Capture the cell that displays the provided text and extract its (x, y) central coordinate. 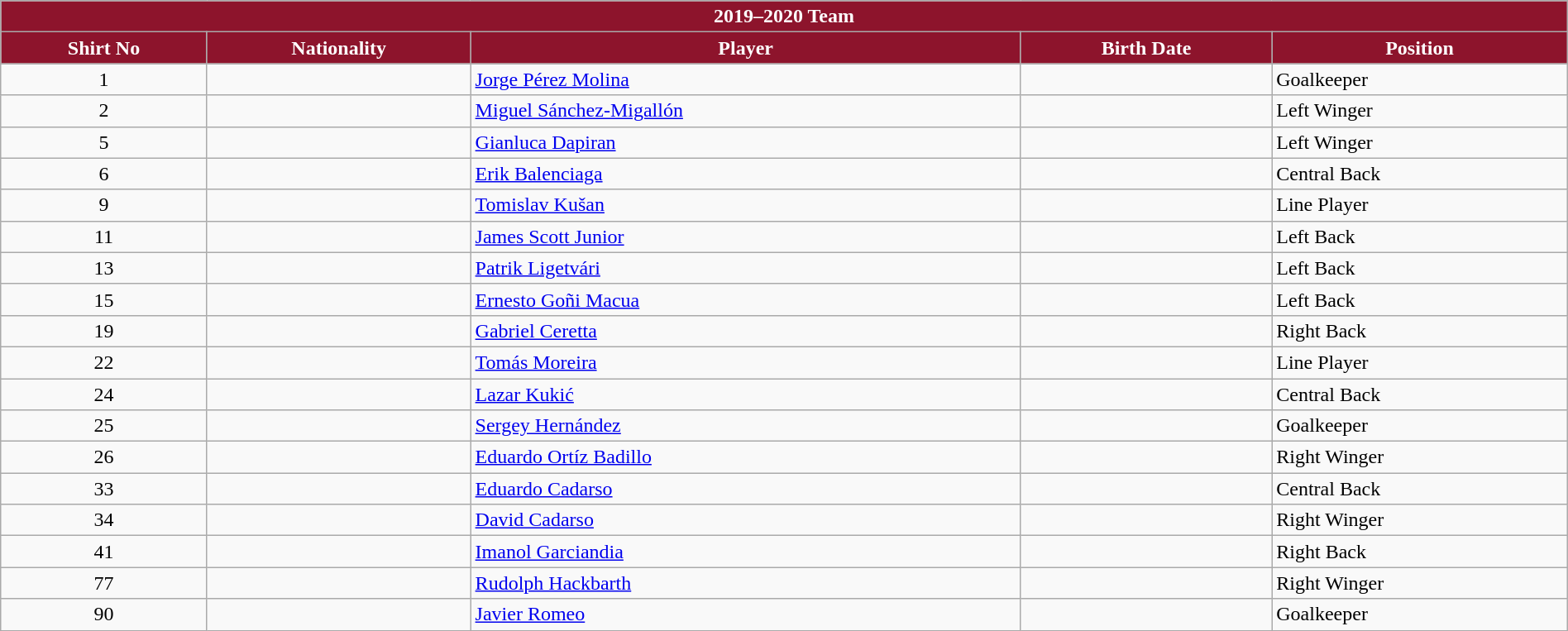
Javier Romeo (746, 614)
26 (104, 457)
Gabriel Ceretta (746, 331)
Patrik Ligetvári (746, 268)
Birth Date (1146, 48)
Rudolph Hackbarth (746, 583)
Tomás Moreira (746, 362)
9 (104, 205)
11 (104, 237)
2019–2020 Team (784, 17)
25 (104, 426)
Eduardo Ortíz Badillo (746, 457)
Shirt No (104, 48)
Miguel Sánchez-Migallón (746, 111)
Position (1419, 48)
Ernesto Goñi Macua (746, 299)
David Cadarso (746, 520)
1 (104, 79)
James Scott Junior (746, 237)
Erik Balenciaga (746, 174)
15 (104, 299)
34 (104, 520)
Player (746, 48)
22 (104, 362)
24 (104, 394)
41 (104, 552)
13 (104, 268)
Eduardo Cadarso (746, 489)
90 (104, 614)
33 (104, 489)
77 (104, 583)
Sergey Hernández (746, 426)
19 (104, 331)
Jorge Pérez Molina (746, 79)
2 (104, 111)
Imanol Garciandia (746, 552)
Tomislav Kušan (746, 205)
Nationality (339, 48)
5 (104, 142)
Gianluca Dapiran (746, 142)
6 (104, 174)
Lazar Kukić (746, 394)
